Identify which cell holds the provided text, then report its [x, y] central coordinate. 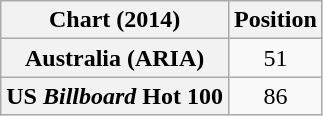
Australia (ARIA) [115, 58]
51 [276, 58]
Chart (2014) [115, 20]
US Billboard Hot 100 [115, 96]
Position [276, 20]
86 [276, 96]
